Find where the given text appears and provide that cell's center as [X, Y] coordinate. 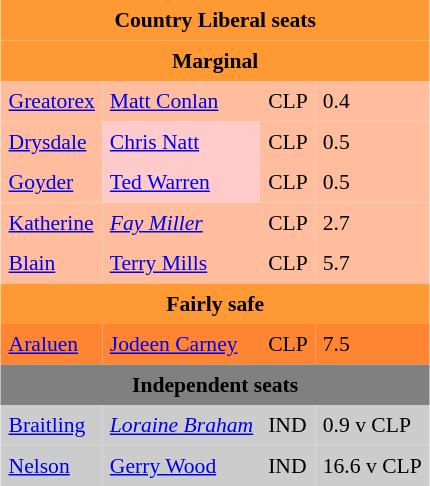
Matt Conlan [181, 101]
Terry Mills [181, 263]
Gerry Wood [181, 465]
Marginal [215, 60]
Loraine Braham [181, 425]
7.5 [372, 344]
Chris Natt [181, 141]
Fairly safe [215, 303]
5.7 [372, 263]
Blain [52, 263]
0.4 [372, 101]
Jodeen Carney [181, 344]
Katherine [52, 222]
Drysdale [52, 141]
Fay Miller [181, 222]
Goyder [52, 182]
Ted Warren [181, 182]
Country Liberal seats [215, 20]
Araluen [52, 344]
Braitling [52, 425]
2.7 [372, 222]
Nelson [52, 465]
Independent seats [215, 384]
16.6 v CLP [372, 465]
0.9 v CLP [372, 425]
Greatorex [52, 101]
